Search for the cell housing the specified text and yield its [X, Y] center coordinate. 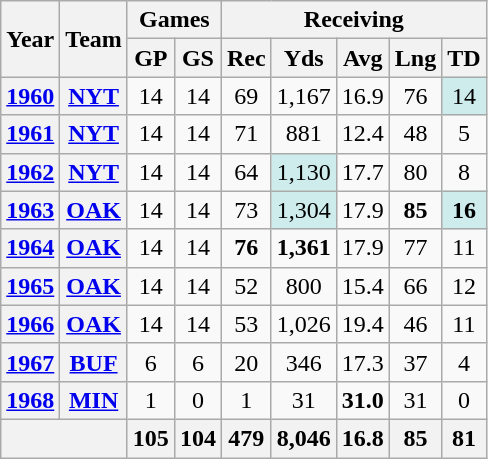
80 [415, 172]
19.4 [362, 324]
GS [198, 58]
Rec [246, 58]
1,167 [304, 96]
12 [464, 286]
16.8 [362, 438]
Lng [415, 58]
17.3 [362, 362]
1960 [30, 96]
64 [246, 172]
Games [174, 20]
12.4 [362, 134]
104 [198, 438]
5 [464, 134]
20 [246, 362]
77 [415, 248]
BUF [94, 362]
52 [246, 286]
48 [415, 134]
66 [415, 286]
15.4 [362, 286]
MIN [94, 400]
1968 [30, 400]
4 [464, 362]
TD [464, 58]
479 [246, 438]
Yds [304, 58]
1961 [30, 134]
16.9 [362, 96]
105 [150, 438]
1967 [30, 362]
16 [464, 210]
Year [30, 39]
800 [304, 286]
69 [246, 96]
8,046 [304, 438]
8 [464, 172]
1964 [30, 248]
53 [246, 324]
1,026 [304, 324]
1,361 [304, 248]
71 [246, 134]
Avg [362, 58]
17.7 [362, 172]
Team [94, 39]
73 [246, 210]
31.0 [362, 400]
Receiving [354, 20]
1,304 [304, 210]
46 [415, 324]
81 [464, 438]
1963 [30, 210]
1966 [30, 324]
1965 [30, 286]
346 [304, 362]
1962 [30, 172]
881 [304, 134]
37 [415, 362]
GP [150, 58]
1,130 [304, 172]
